Output the [x, y] coordinate of the center of the cell containing the given text.  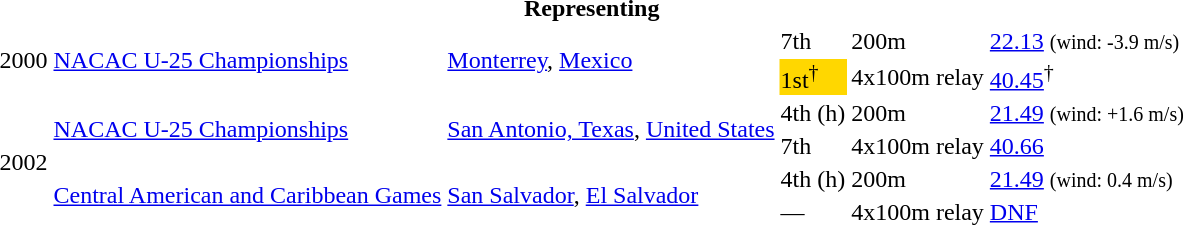
1st† [813, 77]
San Antonio, Texas, United States [611, 130]
Monterrey, Mexico [611, 60]
